Return the [x, y] coordinate for the center point of the cell that contains the specified text.  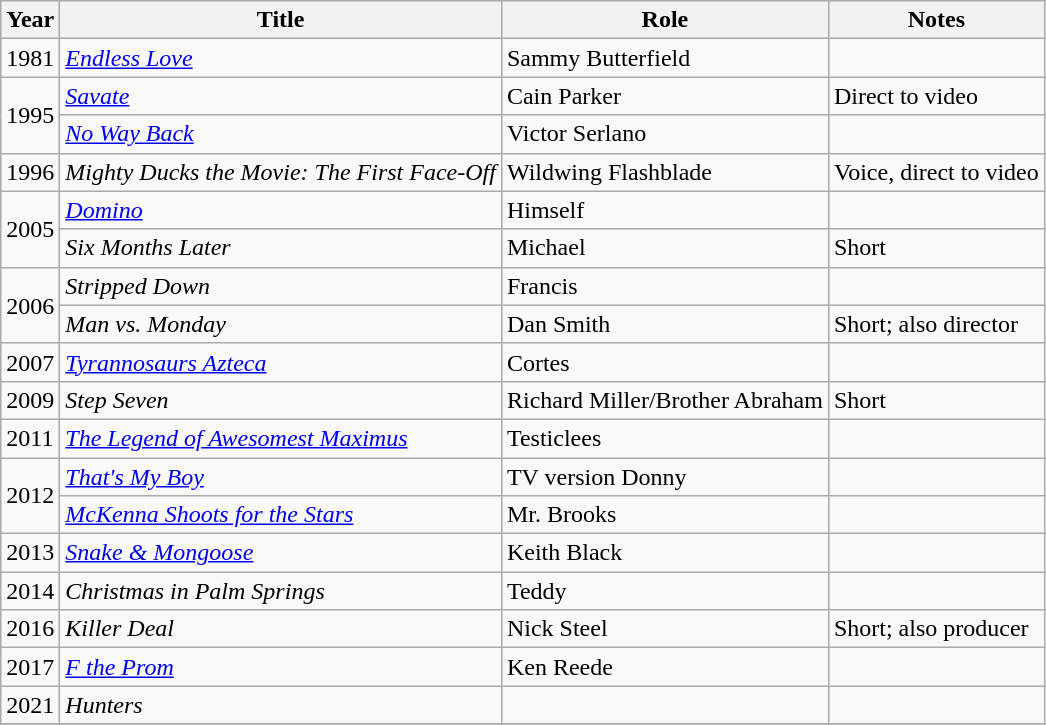
Savate [281, 96]
Title [281, 20]
1981 [30, 58]
1995 [30, 115]
Sammy Butterfield [664, 58]
Short; also producer [936, 629]
Tyrannosaurs Azteca [281, 362]
2017 [30, 667]
Himself [664, 210]
2006 [30, 305]
Role [664, 20]
2007 [30, 362]
2013 [30, 553]
Six Months Later [281, 248]
Francis [664, 286]
Richard Miller/Brother Abraham [664, 400]
Direct to video [936, 96]
2014 [30, 591]
Short; also director [936, 324]
Cain Parker [664, 96]
Killer Deal [281, 629]
2021 [30, 705]
McKenna Shoots for the Stars [281, 515]
1996 [30, 172]
Victor Serlano [664, 134]
No Way Back [281, 134]
F the Prom [281, 667]
That's My Boy [281, 477]
Mighty Ducks the Movie: The First Face-Off [281, 172]
Dan Smith [664, 324]
Keith Black [664, 553]
Endless Love [281, 58]
2016 [30, 629]
2005 [30, 229]
Testiclees [664, 438]
Snake & Mongoose [281, 553]
Cortes [664, 362]
Man vs. Monday [281, 324]
Nick Steel [664, 629]
Voice, direct to video [936, 172]
2009 [30, 400]
Domino [281, 210]
Wildwing Flashblade [664, 172]
TV version Donny [664, 477]
Hunters [281, 705]
Christmas in Palm Springs [281, 591]
Teddy [664, 591]
Year [30, 20]
Step Seven [281, 400]
Mr. Brooks [664, 515]
Notes [936, 20]
Michael [664, 248]
2011 [30, 438]
Stripped Down [281, 286]
The Legend of Awesomest Maximus [281, 438]
Ken Reede [664, 667]
2012 [30, 496]
